Find where the given text appears and provide that cell's center as [X, Y] coordinate. 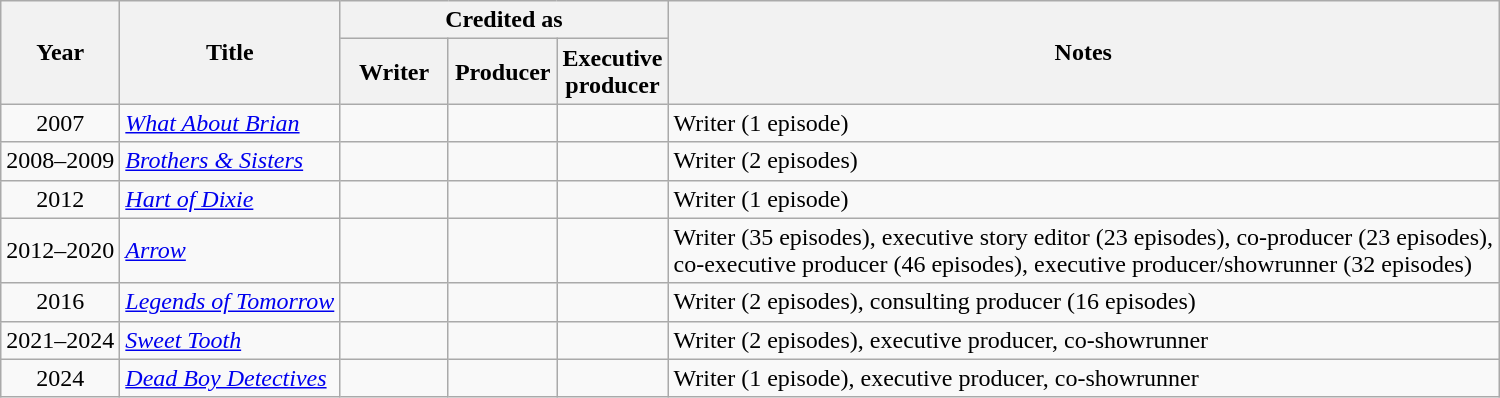
Year [60, 52]
2024 [60, 378]
Hart of Dixie [230, 199]
Writer (2 episodes) [1084, 161]
Dead Boy Detectives [230, 378]
Legends of Tomorrow [230, 302]
2008–2009 [60, 161]
Writer (2 episodes), consulting producer (16 episodes) [1084, 302]
Brothers & Sisters [230, 161]
Notes [1084, 52]
2021–2024 [60, 340]
Writer [394, 72]
Producer [502, 72]
2007 [60, 123]
Arrow [230, 250]
What About Brian [230, 123]
2016 [60, 302]
Title [230, 52]
Writer (1 episode), executive producer, co-showrunner [1084, 378]
Credited as [504, 20]
Sweet Tooth [230, 340]
2012 [60, 199]
Writer (2 episodes), executive producer, co-showrunner [1084, 340]
2012–2020 [60, 250]
Executive producer [612, 72]
